Pinpoint the cell where the given text exists, returning its [X, Y] midpoint coordinate. 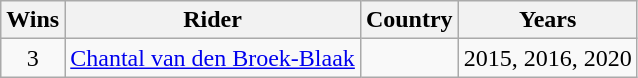
Country [409, 20]
Years [548, 20]
Wins [33, 20]
3 [33, 58]
Rider [213, 20]
Chantal van den Broek-Blaak [213, 58]
2015, 2016, 2020 [548, 58]
